Pinpoint the cell where the given text exists, returning its (x, y) midpoint coordinate. 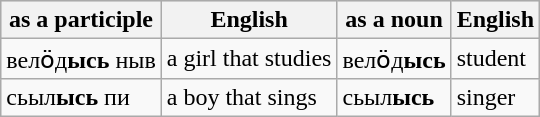
велӧдысь ныв (81, 59)
a girl that studies (249, 59)
student (495, 59)
сьылысь (394, 97)
велӧдысь (394, 59)
as a noun (394, 20)
a boy that sings (249, 97)
singer (495, 97)
сьылысь пи (81, 97)
as a participle (81, 20)
